For the text-containing cell, return its midpoint in (x, y) coordinate format. 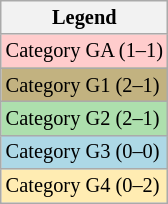
Category G2 (2–1) (84, 118)
Legend (84, 17)
Category GA (1–1) (84, 51)
Category G3 (0–0) (84, 152)
Category G1 (2–1) (84, 85)
Category G4 (0–2) (84, 186)
